Identify which cell holds the provided text, then report its (X, Y) central coordinate. 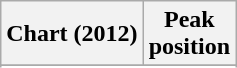
Chart (2012) (72, 34)
Peakposition (189, 34)
